For the text-containing cell, return its midpoint in (x, y) coordinate format. 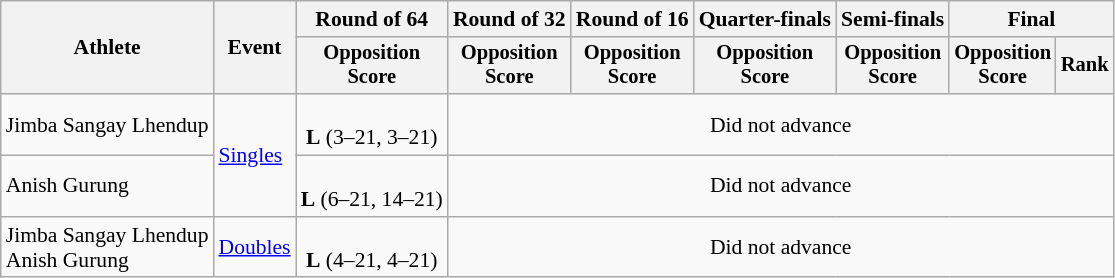
L (6–21, 14–21) (372, 186)
Round of 32 (510, 19)
L (3–21, 3–21) (372, 124)
Anish Gurung (108, 186)
Round of 64 (372, 19)
Event (255, 48)
Jimba Sangay Lhendup (108, 124)
Jimba Sangay LhendupAnish Gurung (108, 248)
Singles (255, 155)
Semi-finals (892, 19)
Round of 16 (632, 19)
Doubles (255, 248)
L (4–21, 4–21) (372, 248)
Quarter-finals (765, 19)
Athlete (108, 48)
Rank (1085, 66)
Final (1031, 19)
